Return the [X, Y] coordinate for the center point of the cell that contains the specified text.  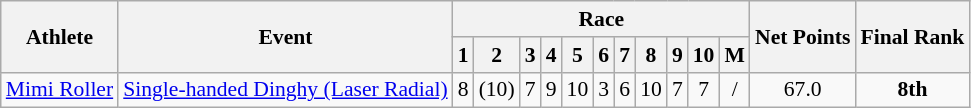
/ [734, 90]
Event [285, 36]
Athlete [60, 36]
1 [464, 55]
5 [578, 55]
(10) [497, 90]
Race [602, 19]
2 [497, 55]
Single-handed Dinghy (Laser Radial) [285, 90]
8th [912, 90]
Mimi Roller [60, 90]
4 [552, 55]
M [734, 55]
Net Points [802, 36]
67.0 [802, 90]
Final Rank [912, 36]
